Detect which cell encompasses the target text, then output its [x, y] center coordinate. 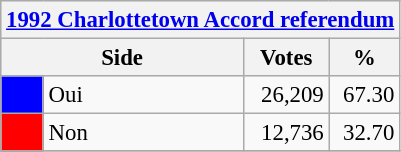
% [364, 58]
26,209 [286, 95]
Oui [143, 95]
67.30 [364, 95]
Votes [286, 58]
12,736 [286, 133]
1992 Charlottetown Accord referendum [200, 20]
32.70 [364, 133]
Side [122, 58]
Non [143, 133]
